Scan for the cell matching the given text and deliver its (X, Y) coordinate at center. 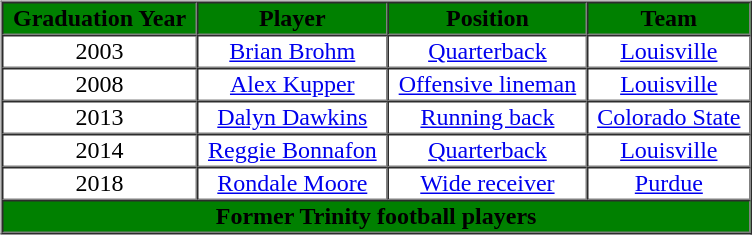
Graduation Year (100, 18)
Player (292, 18)
Position (487, 18)
Brian Brohm (292, 52)
Alex Kupper (292, 84)
Dalyn Dawkins (292, 118)
Team (668, 18)
Running back (487, 118)
Colorado State (668, 118)
Reggie Bonnafon (292, 150)
2014 (100, 150)
Former Trinity football players (376, 216)
Purdue (668, 184)
2003 (100, 52)
Offensive lineman (487, 84)
Rondale Moore (292, 184)
2008 (100, 84)
2018 (100, 184)
2013 (100, 118)
Wide receiver (487, 184)
